Scan for the cell matching the given text and deliver its [x, y] coordinate at center. 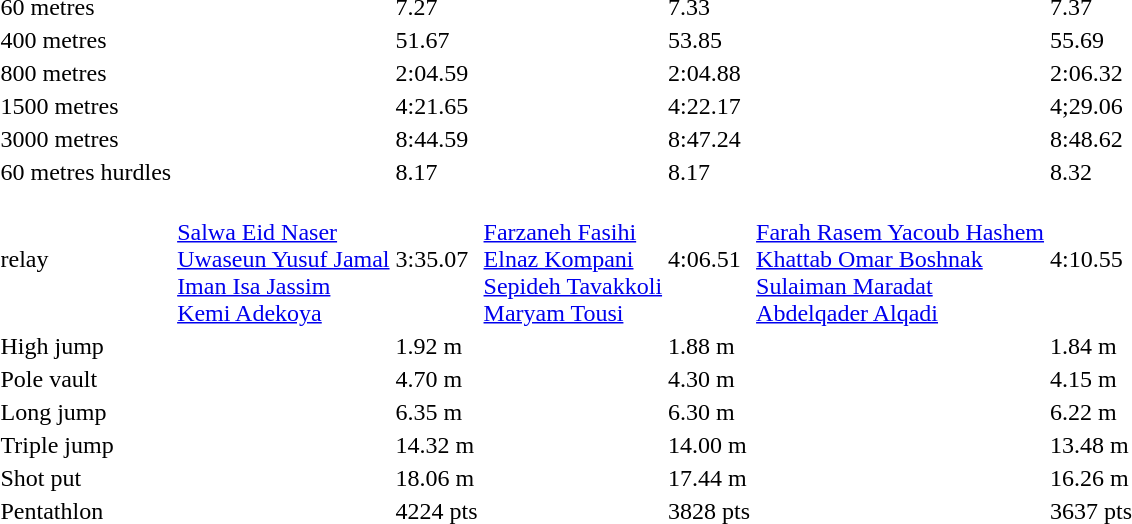
53.85 [710, 40]
8:44.59 [436, 139]
18.06 m [436, 478]
6.30 m [710, 412]
2:04.59 [436, 73]
4.30 m [710, 379]
17.44 m [710, 478]
4:21.65 [436, 106]
51.67 [436, 40]
14.00 m [710, 445]
1.88 m [710, 346]
Salwa Eid NaserUwaseun Yusuf JamalIman Isa JassimKemi Adekoya [284, 259]
1.92 m [436, 346]
2:04.88 [710, 73]
8:47.24 [710, 139]
3:35.07 [436, 259]
4:22.17 [710, 106]
4:06.51 [710, 259]
Farzaneh FasihiElnaz KompaniSepideh TavakkoliMaryam Tousi [573, 259]
Farah Rasem Yacoub HashemKhattab Omar BoshnakSulaiman MaradatAbdelqader Alqadi [900, 259]
4.70 m [436, 379]
14.32 m [436, 445]
6.35 m [436, 412]
